From the cell containing the given text, extract its center point as (X, Y) coordinate. 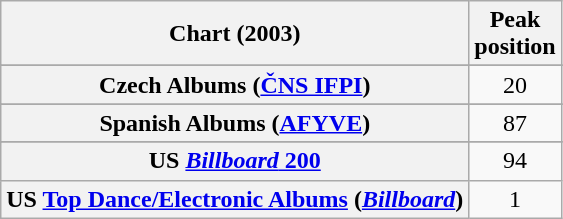
94 (515, 161)
Czech Albums (ČNS IFPI) (235, 85)
Chart (2003) (235, 34)
Spanish Albums (AFYVE) (235, 123)
US Top Dance/Electronic Albums (Billboard) (235, 199)
20 (515, 85)
1 (515, 199)
Peakposition (515, 34)
87 (515, 123)
US Billboard 200 (235, 161)
